For the text-containing cell, return its midpoint in (x, y) coordinate format. 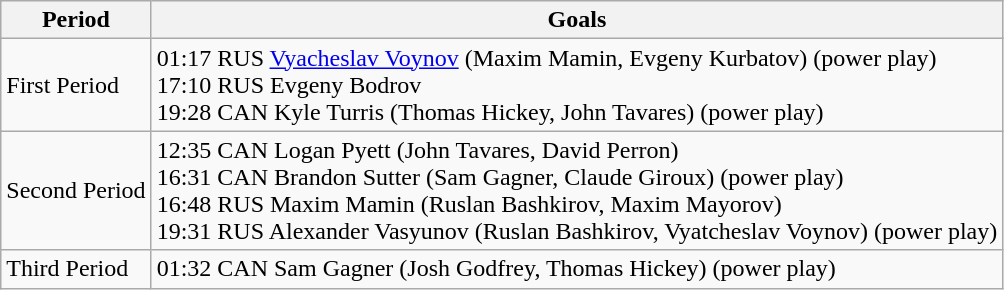
01:32 CAN Sam Gagner (Josh Godfrey, Thomas Hickey) (power play) (577, 269)
Second Period (76, 190)
Goals (577, 20)
Period (76, 20)
Third Period (76, 269)
First Period (76, 85)
